Determine the (X, Y) coordinate at the center of the cell enclosing the given text.  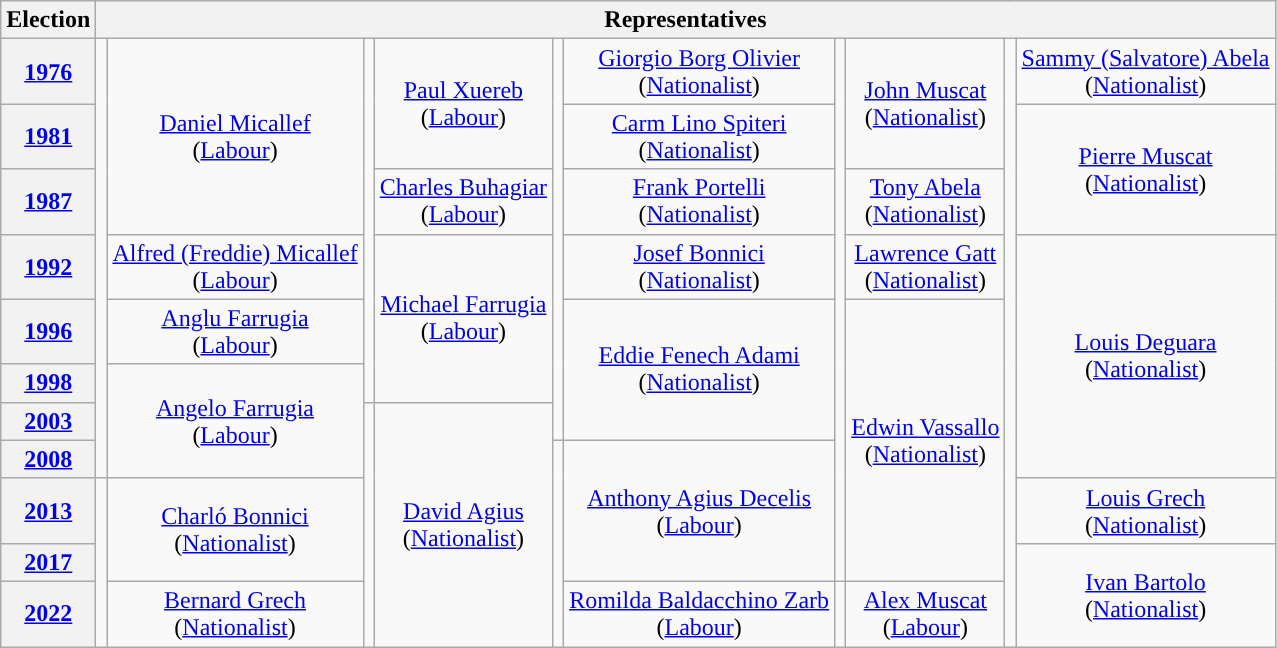
2008 (48, 459)
Carm Lino Spiteri(Nationalist) (700, 136)
Bernard Grech(Nationalist) (235, 614)
1976 (48, 72)
Charló Bonnici(Nationalist) (235, 530)
1987 (48, 202)
Paul Xuereb(Labour) (463, 104)
David Agius(Nationalist) (463, 524)
Edwin Vassallo(Nationalist) (926, 440)
1981 (48, 136)
Anthony Agius Decelis(Labour) (700, 510)
Louis Deguara(Nationalist) (1146, 356)
2022 (48, 614)
1998 (48, 383)
Pierre Muscat(Nationalist) (1146, 169)
Ivan Bartolo(Nationalist) (1146, 594)
Charles Buhagiar(Labour) (463, 202)
1992 (48, 266)
Anglu Farrugia(Labour) (235, 332)
Alfred (Freddie) Micallef(Labour) (235, 266)
Romilda Baldacchino Zarb(Labour) (700, 614)
1996 (48, 332)
Election (48, 20)
Tony Abela(Nationalist) (926, 202)
Sammy (Salvatore) Abela(Nationalist) (1146, 72)
Eddie Fenech Adami(Nationalist) (700, 370)
Louis Grech(Nationalist) (1146, 510)
Angelo Farrugia(Labour) (235, 421)
Representatives (686, 20)
Lawrence Gatt(Nationalist) (926, 266)
Michael Farrugia(Labour) (463, 318)
2003 (48, 421)
2017 (48, 562)
Frank Portelli(Nationalist) (700, 202)
Josef Bonnici(Nationalist) (700, 266)
Giorgio Borg Olivier(Nationalist) (700, 72)
John Muscat(Nationalist) (926, 104)
Daniel Micallef(Labour) (235, 136)
2013 (48, 510)
Alex Muscat(Labour) (926, 614)
